Identify which cell holds the provided text, then report its (x, y) central coordinate. 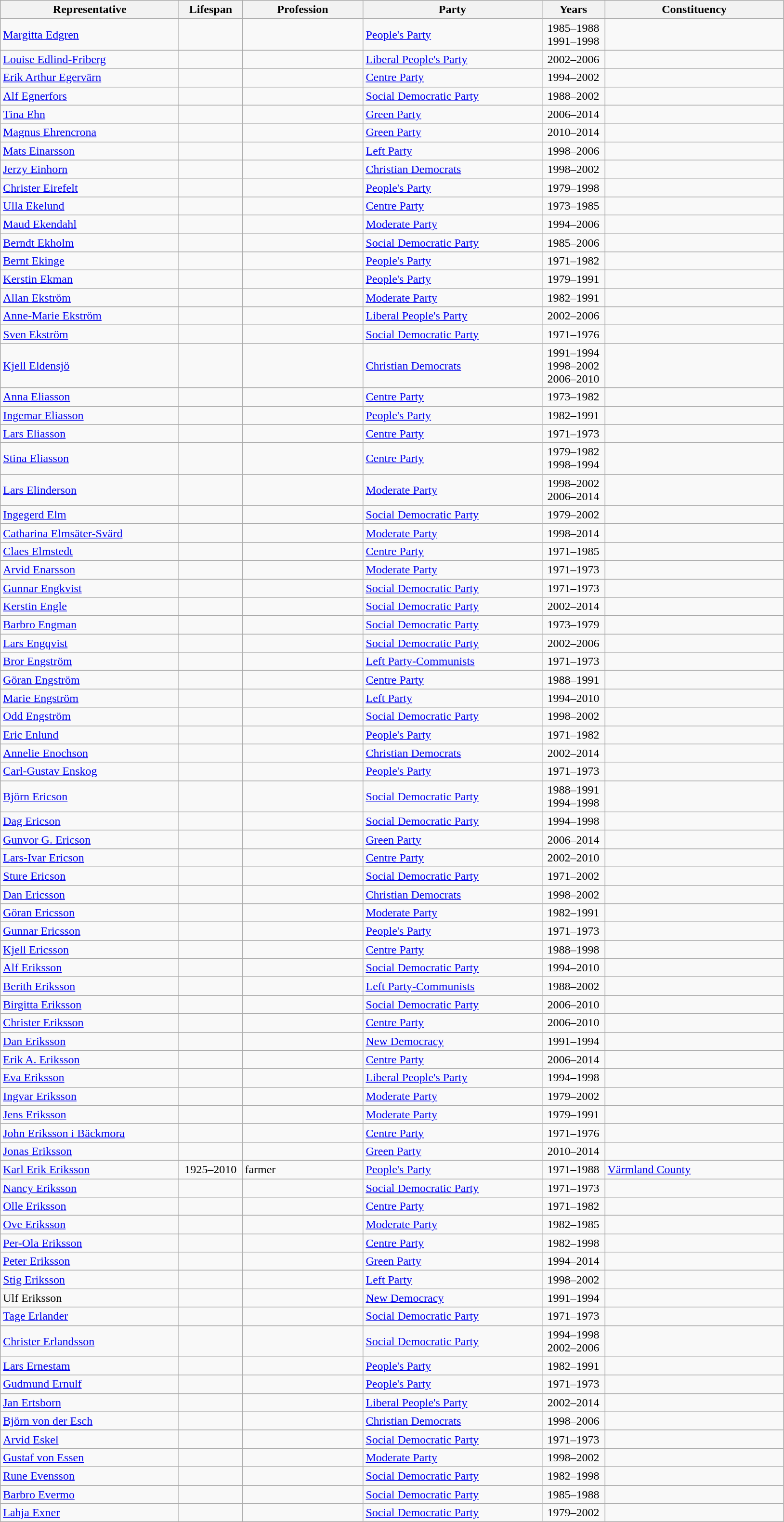
Göran Engström (90, 680)
Stig Eriksson (90, 1280)
Per-Ola Eriksson (90, 1243)
Erik Arthur Egervärn (90, 78)
1979–1998 (573, 187)
Tage Erlander (90, 1316)
1973–1979 (573, 625)
Lars Ernestam (90, 1366)
Gunnar Ericsson (90, 931)
Christer Eriksson (90, 1023)
1971–1985 (573, 551)
Jerzy Einhorn (90, 169)
Sven Ekström (90, 334)
Göran Ericsson (90, 913)
Kjell Ericsson (90, 950)
Jonas Eriksson (90, 1151)
Lars Elinderson (90, 490)
Birgitta Eriksson (90, 1005)
Gunnar Engkvist (90, 588)
Constituency (694, 10)
1973–1982 (573, 397)
Christer Erlandsson (90, 1341)
Ulla Ekelund (90, 206)
Bror Engström (90, 662)
Years (573, 10)
John Eriksson i Bäckmora (90, 1133)
Alf Egnerfors (90, 96)
Dag Ericson (90, 821)
Party (453, 10)
Eric Enlund (90, 735)
Margitta Edgren (90, 35)
Olle Eriksson (90, 1206)
Dan Eriksson (90, 1041)
Anne-Marie Ekström (90, 316)
Berith Eriksson (90, 986)
1985–1988 (573, 1494)
Profession (302, 10)
Ingvar Eriksson (90, 1096)
Marie Engström (90, 698)
Catharina Elmsäter-Svärd (90, 533)
Erik A. Eriksson (90, 1059)
Kerstin Ekman (90, 279)
Gustaf von Essen (90, 1457)
Nancy Eriksson (90, 1188)
Arvid Eskel (90, 1439)
Lars Eliasson (90, 434)
Allan Ekström (90, 298)
Annelie Enochson (90, 753)
1994–2014 (573, 1261)
Lifespan (211, 10)
Sture Ericson (90, 876)
1994–19982002–2006 (573, 1341)
Christer Eirefelt (90, 187)
1994–2006 (573, 224)
1971–1988 (573, 1169)
Kerstin Engle (90, 607)
1988–1991 (573, 680)
Claes Elmstedt (90, 551)
Bernt Ekinge (90, 261)
Gunvor G. Ericson (90, 839)
Lahja Exner (90, 1513)
Ingegerd Elm (90, 515)
1982–1985 (573, 1225)
Carl-Gustav Enskog (90, 771)
Anna Eliasson (90, 397)
Barbro Engman (90, 625)
Barbro Evermo (90, 1494)
Dan Ericsson (90, 895)
Arvid Enarsson (90, 569)
Lars Engqvist (90, 643)
Jens Eriksson (90, 1114)
1973–1985 (573, 206)
Representative (90, 10)
Jan Ertsborn (90, 1403)
1925–2010 (211, 1169)
Björn Ericson (90, 796)
1988–1998 (573, 950)
Odd Engström (90, 716)
Ove Eriksson (90, 1225)
Alf Eriksson (90, 968)
1991–19941998–20022006–2010 (573, 366)
1971–2002 (573, 876)
Björn von der Esch (90, 1421)
Stina Eliasson (90, 459)
Tina Ehn (90, 114)
1994–2002 (573, 78)
farmer (302, 1169)
Ingemar Eliasson (90, 415)
1988–19911994–1998 (573, 796)
Gudmund Ernulf (90, 1384)
Magnus Ehrencrona (90, 132)
1979–19821998–1994 (573, 459)
1985–2006 (573, 242)
2002–2010 (573, 858)
Karl Erik Eriksson (90, 1169)
Lars-Ivar Ericson (90, 858)
Värmland County (694, 1169)
Ulf Eriksson (90, 1298)
1998–2014 (573, 533)
1998–20022006–2014 (573, 490)
Peter Eriksson (90, 1261)
Louise Edlind-Friberg (90, 59)
Mats Einarsson (90, 151)
Eva Eriksson (90, 1078)
1985–19881991–1998 (573, 35)
Rune Evensson (90, 1476)
Berndt Ekholm (90, 242)
Maud Ekendahl (90, 224)
Kjell Eldensjö (90, 366)
